Pinpoint the cell where the given text exists, returning its (x, y) midpoint coordinate. 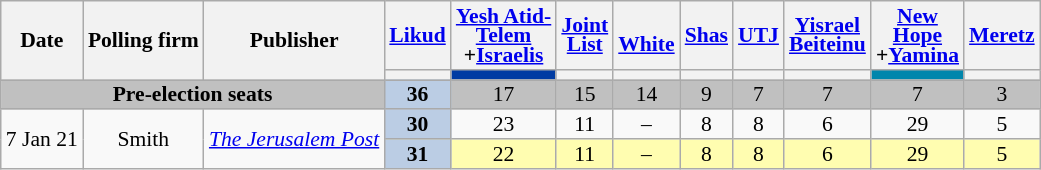
Likud (418, 36)
22 (504, 154)
Date (42, 40)
9 (706, 95)
Meretz (1002, 36)
The Jerusalem Post (294, 140)
14 (646, 95)
NewHope+Yamina (918, 36)
23 (504, 125)
31 (418, 154)
JointList (584, 36)
3 (1002, 95)
Yesh Atid-Telem+Israelis (504, 36)
17 (504, 95)
YisraelBeiteinu (828, 36)
30 (418, 125)
Publisher (294, 40)
Pre-election seats (193, 95)
Shas (706, 36)
UTJ (758, 36)
7 Jan 21 (42, 140)
15 (584, 95)
Smith (144, 140)
Polling firm (144, 40)
36 (418, 95)
White (646, 36)
